Determine the [X, Y] coordinate at the center of the cell enclosing the given text.  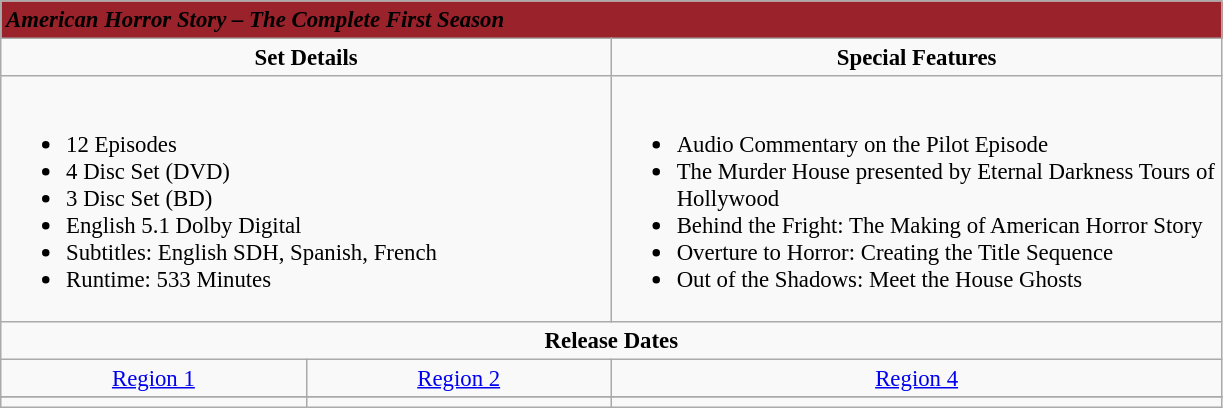
Region 1 [154, 378]
Set Details [306, 58]
Region 4 [916, 378]
12 Episodes4 Disc Set (DVD)3 Disc Set (BD)English 5.1 Dolby DigitalSubtitles: English SDH, Spanish, FrenchRuntime: 533 Minutes [306, 198]
Region 2 [458, 378]
American Horror Story – The Complete First Season [612, 20]
Release Dates [612, 340]
Special Features [916, 58]
